Determine the (X, Y) coordinate at the center of the cell enclosing the given text.  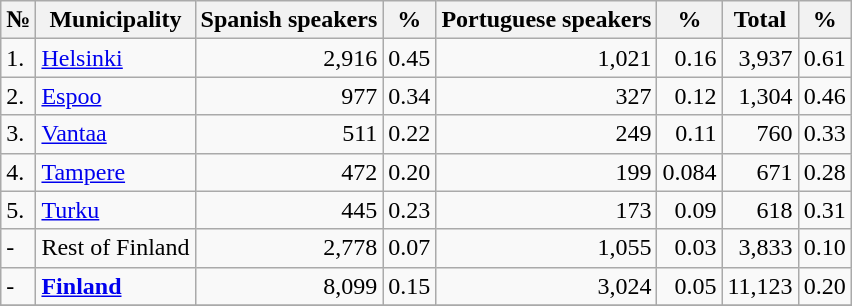
445 (289, 210)
1,055 (546, 248)
1,021 (546, 58)
Tampere (116, 172)
2. (18, 96)
472 (289, 172)
3,833 (760, 248)
1,304 (760, 96)
0.46 (824, 96)
Portuguese speakers (546, 20)
511 (289, 134)
Municipality (116, 20)
0.15 (410, 286)
199 (546, 172)
0.084 (690, 172)
0.22 (410, 134)
327 (546, 96)
0.34 (410, 96)
173 (546, 210)
3,937 (760, 58)
5. (18, 210)
2,916 (289, 58)
0.05 (690, 286)
Finland (116, 286)
760 (760, 134)
0.23 (410, 210)
0.31 (824, 210)
Turku (116, 210)
Espoo (116, 96)
671 (760, 172)
0.09 (690, 210)
0.28 (824, 172)
Vantaa (116, 134)
977 (289, 96)
11,123 (760, 286)
0.03 (690, 248)
0.45 (410, 58)
0.10 (824, 248)
3,024 (546, 286)
0.16 (690, 58)
3. (18, 134)
Helsinki (116, 58)
4. (18, 172)
0.07 (410, 248)
0.33 (824, 134)
Rest of Finland (116, 248)
0.11 (690, 134)
№ (18, 20)
249 (546, 134)
618 (760, 210)
0.61 (824, 58)
Total (760, 20)
Spanish speakers (289, 20)
2,778 (289, 248)
1. (18, 58)
8,099 (289, 286)
0.12 (690, 96)
